Output the (x, y) coordinate of the center of the cell containing the given text.  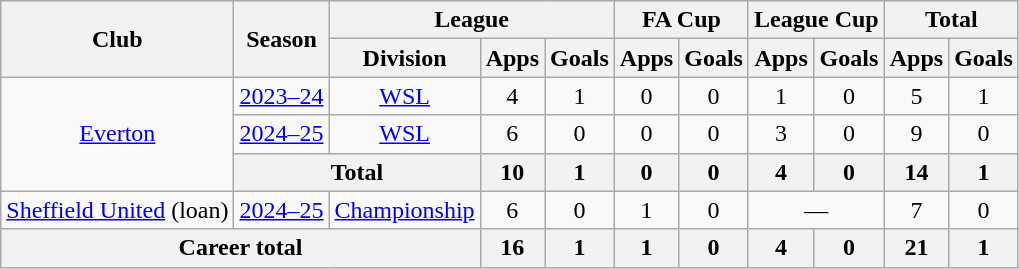
FA Cup (681, 20)
7 (916, 210)
Championship (404, 210)
Sheffield United (loan) (118, 210)
League Cup (816, 20)
14 (916, 172)
9 (916, 134)
Everton (118, 134)
Division (404, 58)
21 (916, 248)
Club (118, 39)
16 (512, 248)
Season (282, 39)
3 (780, 134)
— (816, 210)
5 (916, 96)
2023–24 (282, 96)
Career total (240, 248)
10 (512, 172)
League (472, 20)
